Search for the cell housing the specified text and yield its [x, y] center coordinate. 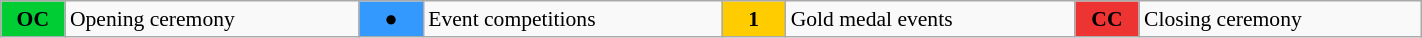
Event competitions [572, 19]
CC [1107, 19]
OC [33, 19]
Opening ceremony [212, 19]
Closing ceremony [1280, 19]
1 [754, 19]
● [391, 19]
Gold medal events [930, 19]
